Return the (X, Y) coordinate for the center point of the cell that contains the specified text.  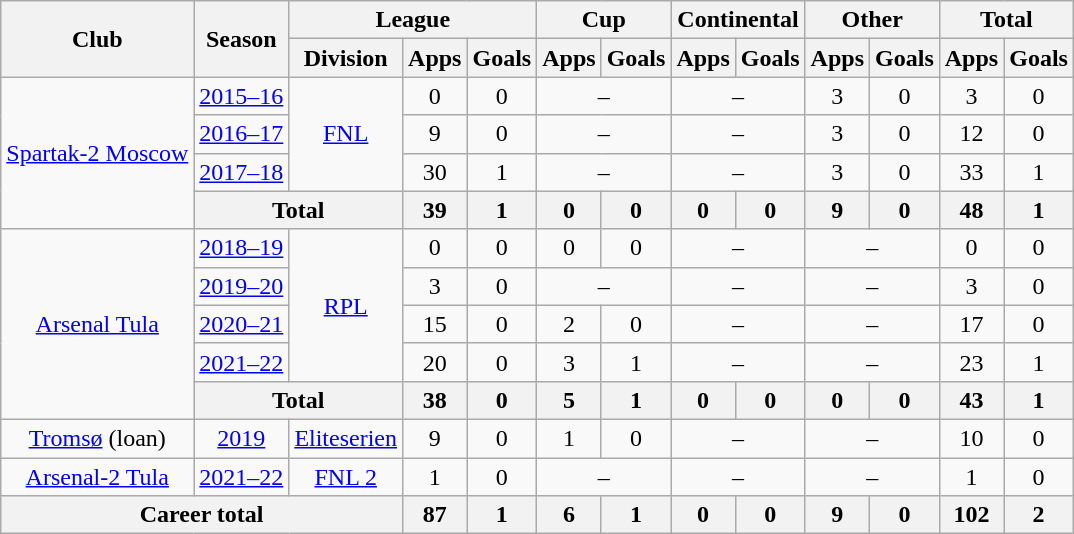
Tromsø (loan) (98, 438)
39 (435, 210)
FNL (346, 134)
Eliteserien (346, 438)
2015–16 (242, 96)
2019–20 (242, 286)
17 (971, 324)
10 (971, 438)
Season (242, 39)
33 (971, 172)
23 (971, 362)
Club (98, 39)
5 (569, 400)
Continental (738, 20)
6 (569, 515)
FNL 2 (346, 477)
102 (971, 515)
20 (435, 362)
30 (435, 172)
Other (872, 20)
Cup (604, 20)
League (413, 20)
Spartak-2 Moscow (98, 153)
Arsenal Tula (98, 324)
38 (435, 400)
87 (435, 515)
2016–17 (242, 134)
2017–18 (242, 172)
2019 (242, 438)
12 (971, 134)
RPL (346, 305)
Career total (202, 515)
Arsenal-2 Tula (98, 477)
48 (971, 210)
Division (346, 58)
2018–19 (242, 248)
2020–21 (242, 324)
15 (435, 324)
43 (971, 400)
